Determine the (X, Y) coordinate at the center of the cell enclosing the given text.  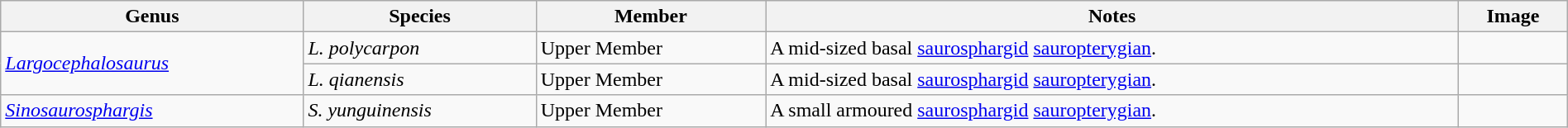
Notes (1112, 17)
L. qianensis (420, 79)
Species (420, 17)
S. yunguinensis (420, 111)
Genus (152, 17)
Sinosaurosphargis (152, 111)
A small armoured saurosphargid sauropterygian. (1112, 111)
L. polycarpon (420, 48)
Image (1513, 17)
Member (651, 17)
Largocephalosaurus (152, 64)
